Capture the cell that displays the provided text and extract its (x, y) central coordinate. 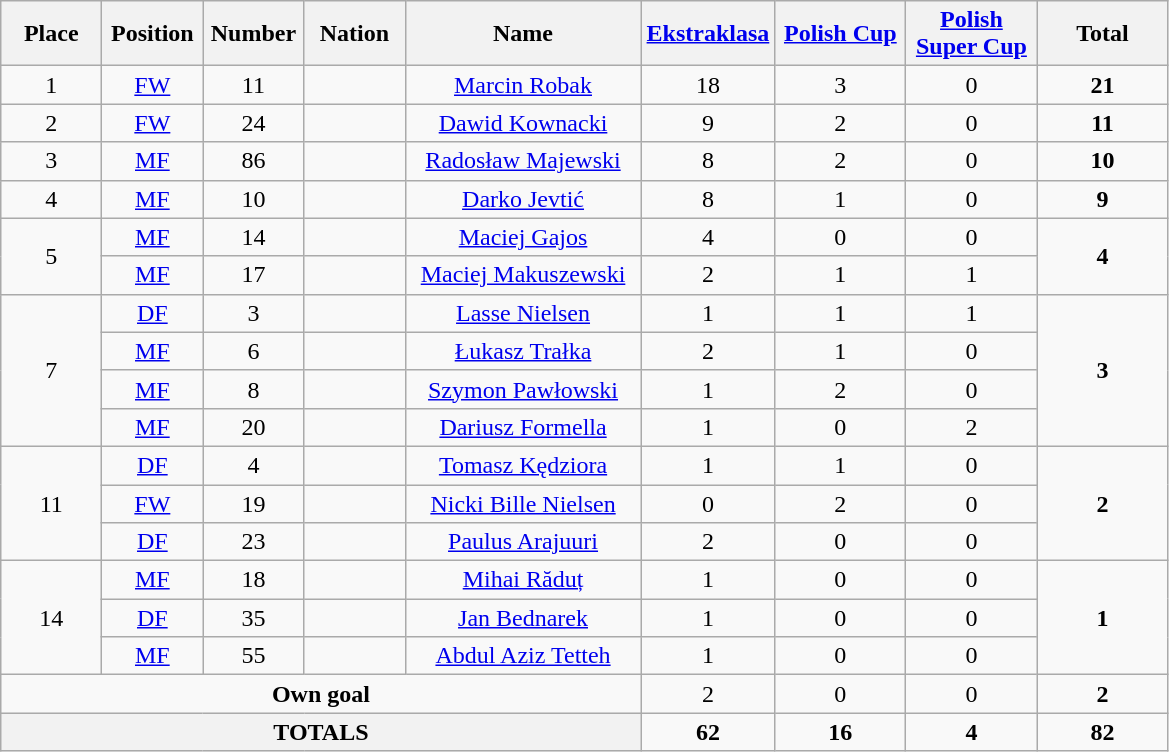
Nicki Bille Nielsen (523, 503)
62 (708, 732)
35 (254, 618)
7 (52, 370)
Darko Jevtić (523, 199)
5 (52, 256)
Ekstraklasa (708, 34)
86 (254, 161)
Total (1102, 34)
Maciej Makuszewski (523, 275)
Szymon Pawłowski (523, 389)
55 (254, 656)
24 (254, 123)
23 (254, 542)
82 (1102, 732)
Nation (354, 34)
Maciej Gajos (523, 237)
Mihai Răduț (523, 580)
Łukasz Trałka (523, 351)
17 (254, 275)
Tomasz Kędziora (523, 465)
16 (840, 732)
19 (254, 503)
Paulus Arajuuri (523, 542)
6 (254, 351)
TOTALS (321, 732)
Position (152, 34)
Dawid Kownacki (523, 123)
Marcin Robak (523, 85)
Abdul Aziz Tetteh (523, 656)
Place (52, 34)
Own goal (321, 694)
Lasse Nielsen (523, 313)
21 (1102, 85)
Polish Cup (840, 34)
Jan Bednarek (523, 618)
20 (254, 427)
Dariusz Formella (523, 427)
Polish Super Cup (972, 34)
Name (523, 34)
Radosław Majewski (523, 161)
Number (254, 34)
